Return [x, y] of the center of cell containing provided text 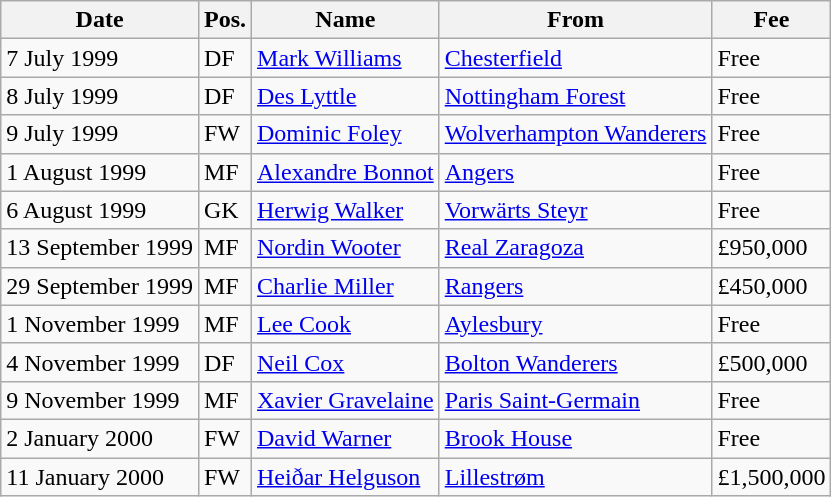
Neil Cox [346, 362]
Vorwärts Steyr [576, 210]
Pos. [224, 20]
11 January 2000 [100, 477]
Date [100, 20]
7 July 1999 [100, 58]
Bolton Wanderers [576, 362]
£950,000 [772, 248]
Dominic Foley [346, 134]
Herwig Walker [346, 210]
From [576, 20]
29 September 1999 [100, 286]
9 November 1999 [100, 400]
Des Lyttle [346, 96]
4 November 1999 [100, 362]
Chesterfield [576, 58]
£500,000 [772, 362]
Name [346, 20]
Wolverhampton Wanderers [576, 134]
Brook House [576, 438]
Angers [576, 172]
Xavier Gravelaine [346, 400]
Real Zaragoza [576, 248]
6 August 1999 [100, 210]
Nordin Wooter [346, 248]
£450,000 [772, 286]
Paris Saint-Germain [576, 400]
GK [224, 210]
Mark Williams [346, 58]
13 September 1999 [100, 248]
Charlie Miller [346, 286]
£1,500,000 [772, 477]
Aylesbury [576, 324]
1 November 1999 [100, 324]
Alexandre Bonnot [346, 172]
1 August 1999 [100, 172]
Heiðar Helguson [346, 477]
2 January 2000 [100, 438]
Nottingham Forest [576, 96]
David Warner [346, 438]
Lee Cook [346, 324]
Lillestrøm [576, 477]
Fee [772, 20]
8 July 1999 [100, 96]
Rangers [576, 286]
9 July 1999 [100, 134]
